Scan for the cell matching the given text and deliver its (X, Y) coordinate at center. 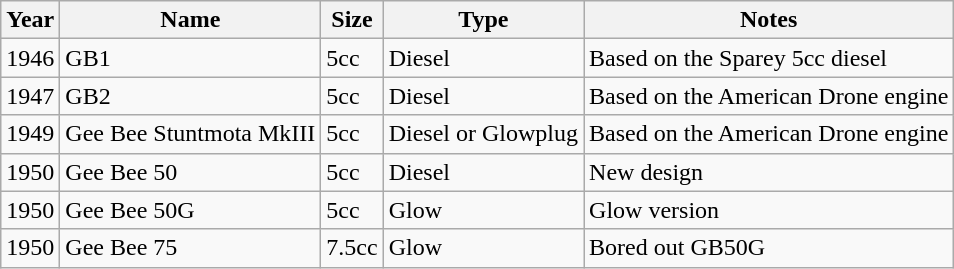
Gee Bee 75 (190, 248)
GB1 (190, 58)
Based on the Sparey 5cc diesel (769, 58)
7.5cc (352, 248)
Notes (769, 20)
Type (483, 20)
GB2 (190, 96)
New design (769, 172)
1949 (30, 134)
Diesel or Glowplug (483, 134)
Bored out GB50G (769, 248)
Gee Bee 50G (190, 210)
1947 (30, 96)
Size (352, 20)
Gee Bee 50 (190, 172)
Name (190, 20)
Gee Bee Stuntmota MkIII (190, 134)
1946 (30, 58)
Glow version (769, 210)
Year (30, 20)
